Locate the cell with the specified text and output its [x, y] center coordinate. 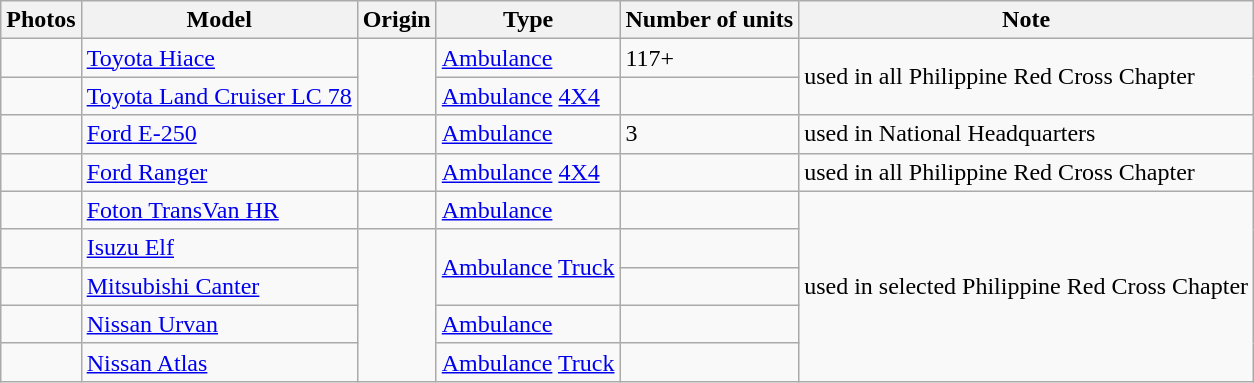
used in National Headquarters [1026, 134]
Ford Ranger [219, 172]
3 [710, 134]
Type [528, 20]
used in selected Philippine Red Cross Chapter [1026, 286]
Note [1026, 20]
Origin [396, 20]
117+ [710, 58]
Nissan Urvan [219, 324]
Foton TransVan HR [219, 210]
Toyota Land Cruiser LC 78 [219, 96]
Toyota Hiace [219, 58]
Isuzu Elf [219, 248]
Model [219, 20]
Number of units [710, 20]
Photos [41, 20]
Nissan Atlas [219, 362]
Ford E-250 [219, 134]
Mitsubishi Canter [219, 286]
